Determine the [X, Y] coordinate at the center of the cell enclosing the given text.  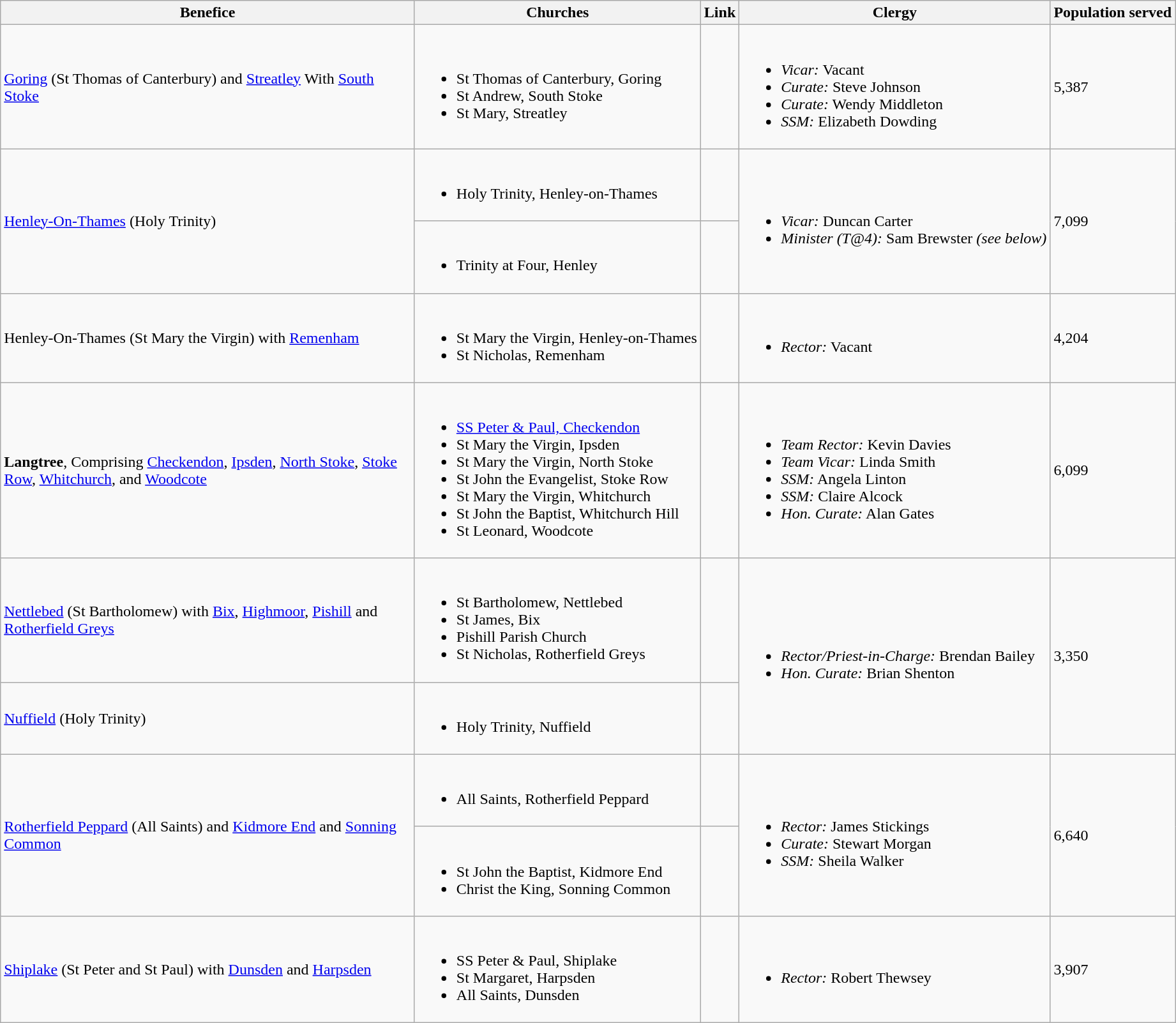
St Bartholomew, NettlebedSt James, BixPishill Parish ChurchSt Nicholas, Rotherfield Greys [557, 620]
Benefice [208, 13]
Vicar: Duncan CarterMinister (T@4): Sam Brewster (see below) [895, 221]
6,099 [1113, 470]
3,350 [1113, 656]
Rector: Vacant [895, 338]
Rector: James StickingsCurate: Stewart MorganSSM: Sheila Walker [895, 835]
3,907 [1113, 969]
4,204 [1113, 338]
Nettlebed (St Bartholomew) with Bix, Highmoor, Pishill and Rotherfield Greys [208, 620]
Population served [1113, 13]
Shiplake (St Peter and St Paul) with Dunsden and Harpsden [208, 969]
St Mary the Virgin, Henley-on-ThamesSt Nicholas, Remenham [557, 338]
St Thomas of Canterbury, GoringSt Andrew, South StokeSt Mary, Streatley [557, 87]
Langtree, Comprising Checkendon, Ipsden, North Stoke, Stoke Row, Whitchurch, and Woodcote [208, 470]
Rotherfield Peppard (All Saints) and Kidmore End and Sonning Common [208, 835]
Vicar: VacantCurate: Steve JohnsonCurate: Wendy MiddletonSSM: Elizabeth Dowding [895, 87]
Henley-On-Thames (St Mary the Virgin) with Remenham [208, 338]
7,099 [1113, 221]
Holy Trinity, Nuffield [557, 718]
SS Peter & Paul, ShiplakeSt Margaret, HarpsdenAll Saints, Dunsden [557, 969]
5,387 [1113, 87]
Rector/Priest-in-Charge: Brendan BaileyHon. Curate: Brian Shenton [895, 656]
Holy Trinity, Henley-on-Thames [557, 185]
Team Rector: Kevin DaviesTeam Vicar: Linda SmithSSM: Angela LintonSSM: Claire AlcockHon. Curate: Alan Gates [895, 470]
6,640 [1113, 835]
Henley-On-Thames (Holy Trinity) [208, 221]
Goring (St Thomas of Canterbury) and Streatley With South Stoke [208, 87]
St John the Baptist, Kidmore EndChrist the King, Sonning Common [557, 871]
Clergy [895, 13]
Churches [557, 13]
All Saints, Rotherfield Peppard [557, 791]
Nuffield (Holy Trinity) [208, 718]
Rector: Robert Thewsey [895, 969]
Trinity at Four, Henley [557, 257]
Link [720, 13]
